Locate the cell with the specified text and output its (X, Y) center coordinate. 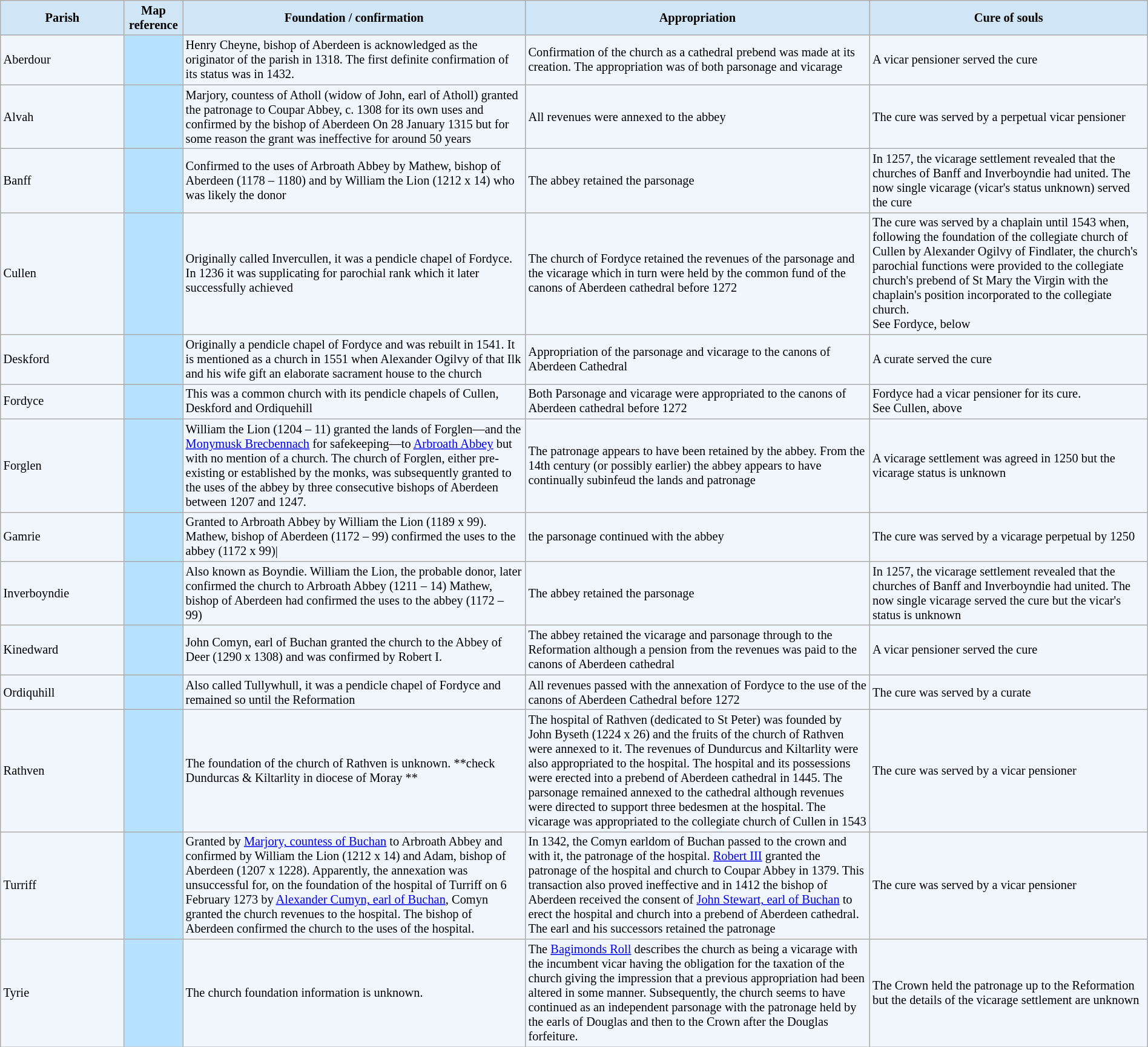
Kinedward (62, 650)
Foundation / confirmation (354, 18)
Appropriation of the parsonage and vicarage to the canons of Aberdeen Cathedral (698, 359)
Parish (62, 18)
Forglen (62, 465)
A curate served the cure (1009, 359)
Aberdour (62, 60)
Appropriation (698, 18)
The cure was served by a vicarage perpetual by 1250 (1009, 537)
A vicarage settlement was agreed in 1250 but the vicarage status is unknown (1009, 465)
All revenues passed with the annexation of Fordyce to the use of the canons of Aberdeen Cathedral before 1272 (698, 692)
Rathven (62, 770)
Alvah (62, 117)
Tyrie (62, 993)
The cure was served by a curate (1009, 692)
the parsonage continued with the abbey (698, 537)
Cure of souls (1009, 18)
Inverboyndie (62, 593)
This was a common church with its pendicle chapels of Cullen, Deskford and Ordiquehill (354, 401)
Gamrie (62, 537)
Deskford (62, 359)
Map reference (154, 18)
The cure was served by a perpetual vicar pensioner (1009, 117)
Confirmed to the uses of Arbroath Abbey by Mathew, bishop of Aberdeen (1178 – 1180) and by William the Lion (1212 x 14) who was likely the donor (354, 180)
Granted to Arbroath Abbey by William the Lion (1189 x 99). Mathew, bishop of Aberdeen (1172 – 99) confirmed the uses to the abbey (1172 x 99)| (354, 537)
Banff (62, 180)
All revenues were annexed to the abbey (698, 117)
Confirmation of the church as a cathedral prebend was made at its creation. The appropriation was of both parsonage and vicarage (698, 60)
Also called Tullywhull, it was a pendicle chapel of Fordyce and remained so until the Reformation (354, 692)
The Crown held the patronage up to the Reformation but the details of the vicarage settlement are unknown (1009, 993)
Henry Cheyne, bishop of Aberdeen is acknowledged as the originator of the parish in 1318. The first definite confirmation of its status was in 1432. (354, 60)
Ordiquhill (62, 692)
The foundation of the church of Rathven is unknown. **check Dundurcas & Kiltarlity in diocese of Moray ** (354, 770)
Cullen (62, 274)
Turriff (62, 885)
John Comyn, earl of Buchan granted the church to the Abbey of Deer (1290 x 1308) and was confirmed by Robert I. (354, 650)
Fordyce (62, 401)
Both Parsonage and vicarage were appropriated to the canons of Aberdeen cathedral before 1272 (698, 401)
Fordyce had a vicar pensioner for its cure.See Cullen, above (1009, 401)
The church foundation information is unknown. (354, 993)
